Capture the cell that displays the provided text and extract its [x, y] central coordinate. 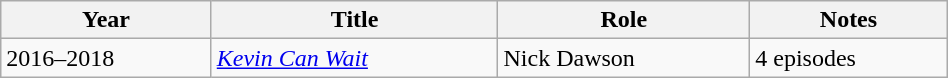
Nick Dawson [624, 58]
Kevin Can Wait [354, 58]
Year [106, 20]
4 episodes [849, 58]
Role [624, 20]
2016–2018 [106, 58]
Title [354, 20]
Notes [849, 20]
